Detect which cell encompasses the target text, then output its (X, Y) center coordinate. 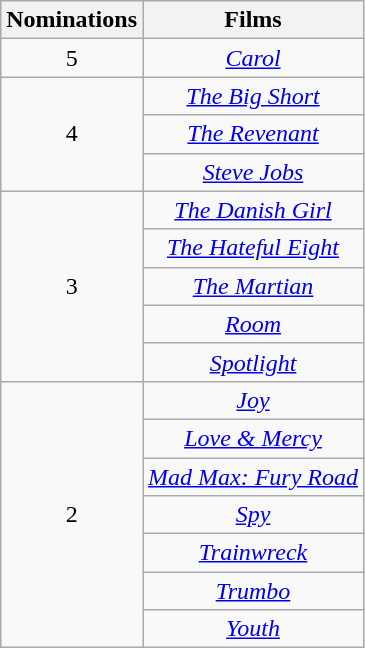
4 (72, 134)
The Hateful Eight (252, 248)
Joy (252, 400)
Trainwreck (252, 553)
Spy (252, 515)
Nominations (72, 20)
Steve Jobs (252, 172)
Room (252, 324)
Love & Mercy (252, 438)
Films (252, 20)
Carol (252, 58)
2 (72, 514)
The Revenant (252, 134)
Mad Max: Fury Road (252, 477)
The Danish Girl (252, 210)
The Martian (252, 286)
Youth (252, 629)
Spotlight (252, 362)
5 (72, 58)
3 (72, 286)
Trumbo (252, 591)
The Big Short (252, 96)
